Detect which cell encompasses the target text, then output its (X, Y) center coordinate. 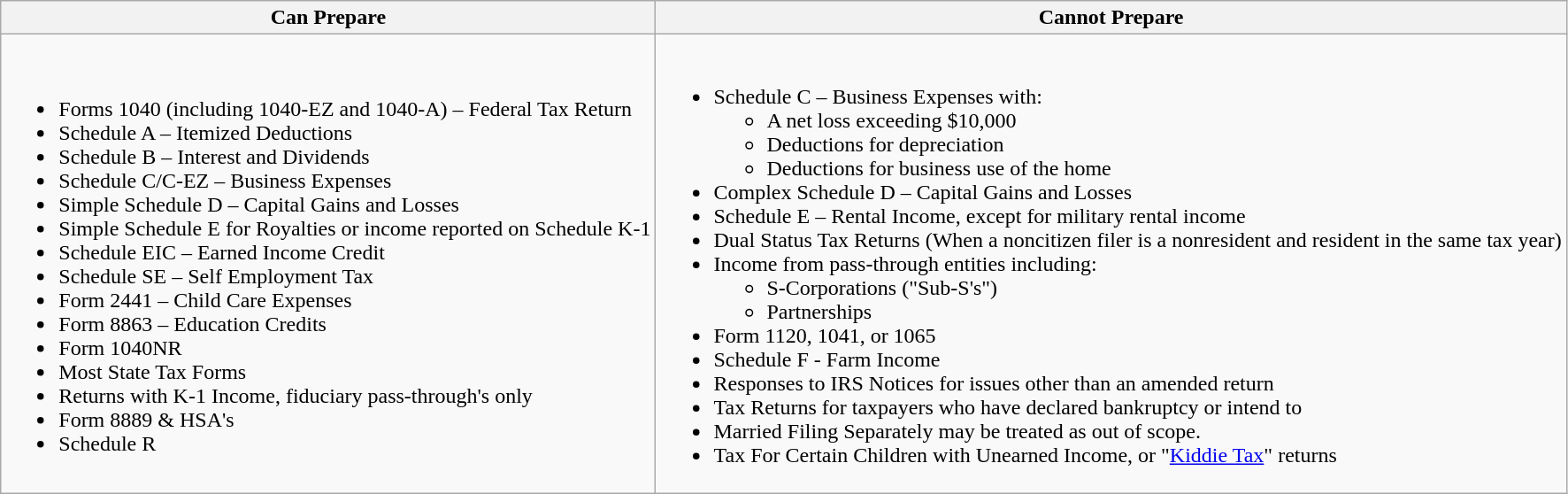
Can Prepare (328, 18)
Cannot Prepare (1111, 18)
